Return [x, y] of the center of cell containing provided text 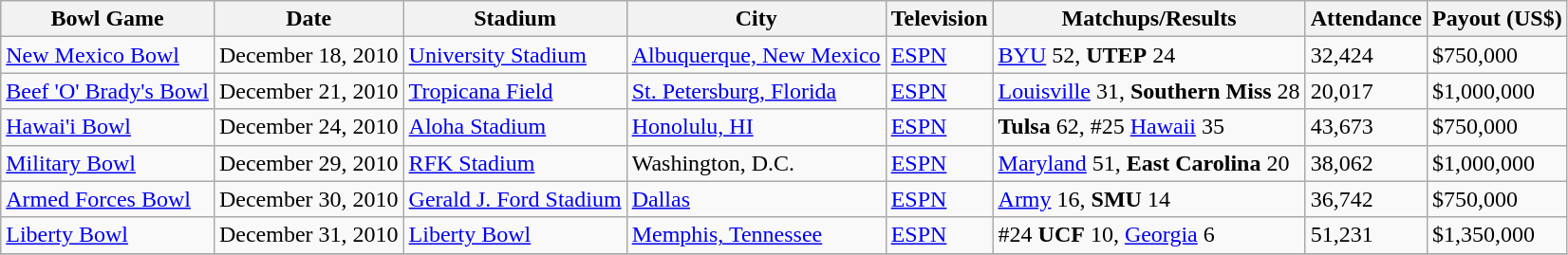
RFK Stadium [514, 163]
Television [940, 19]
Dallas [756, 199]
38,062 [1366, 163]
43,673 [1366, 127]
Albuquerque, New Mexico [756, 55]
Date [308, 19]
December 30, 2010 [308, 199]
December 29, 2010 [308, 163]
Hawai'i Bowl [108, 127]
Louisville 31, Southern Miss 28 [1148, 91]
Tulsa 62, #25 Hawaii 35 [1148, 127]
BYU 52, UTEP 24 [1148, 55]
St. Petersburg, Florida [756, 91]
Army 16, SMU 14 [1148, 199]
Beef 'O' Brady's Bowl [108, 91]
Maryland 51, East Carolina 20 [1148, 163]
December 31, 2010 [308, 235]
Washington, D.C. [756, 163]
Bowl Game [108, 19]
Matchups/Results [1148, 19]
Stadium [514, 19]
December 21, 2010 [308, 91]
December 18, 2010 [308, 55]
Payout (US$) [1497, 19]
Military Bowl [108, 163]
City [756, 19]
Memphis, Tennessee [756, 235]
Honolulu, HI [756, 127]
Armed Forces Bowl [108, 199]
New Mexico Bowl [108, 55]
Attendance [1366, 19]
Tropicana Field [514, 91]
36,742 [1366, 199]
51,231 [1366, 235]
32,424 [1366, 55]
December 24, 2010 [308, 127]
#24 UCF 10, Georgia 6 [1148, 235]
University Stadium [514, 55]
Gerald J. Ford Stadium [514, 199]
20,017 [1366, 91]
$1,350,000 [1497, 235]
Aloha Stadium [514, 127]
